Pinpoint the cell where the given text exists, returning its [X, Y] midpoint coordinate. 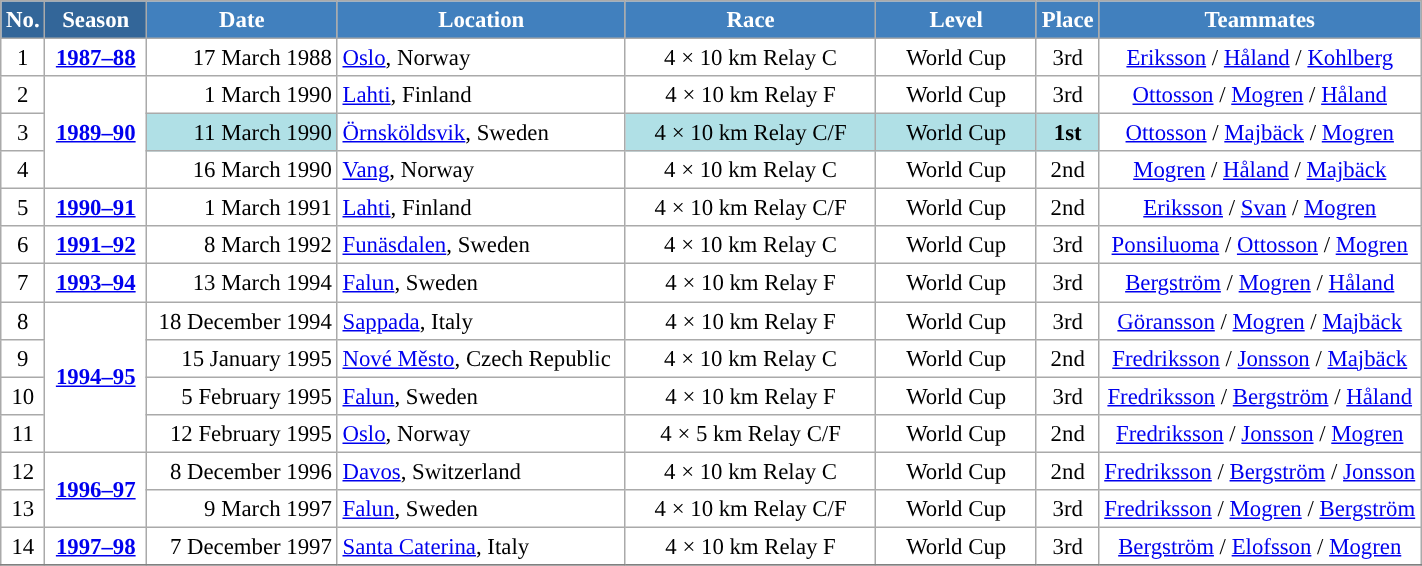
1994–95 [96, 377]
1 March 1990 [242, 95]
9 March 1997 [242, 509]
18 December 1994 [242, 321]
12 [23, 471]
Fredriksson / Jonsson / Mogren [1260, 433]
9 [23, 358]
15 January 1995 [242, 358]
5 February 1995 [242, 396]
11 [23, 433]
17 March 1988 [242, 58]
4 [23, 170]
Göransson / Mogren / Majbäck [1260, 321]
Teammates [1260, 20]
Funäsdalen, Sweden [481, 245]
Bergström / Mogren / Håland [1260, 283]
8 [23, 321]
Ottosson / Mogren / Håland [1260, 95]
Season [96, 20]
Davos, Switzerland [481, 471]
Ponsiluoma / Ottosson / Mogren [1260, 245]
1989–90 [96, 132]
16 March 1990 [242, 170]
8 March 1992 [242, 245]
11 March 1990 [242, 133]
Level [956, 20]
Santa Caterina, Italy [481, 546]
Eriksson / Svan / Mogren [1260, 208]
1997–98 [96, 546]
Date [242, 20]
1 March 1991 [242, 208]
14 [23, 546]
Fredriksson / Mogren / Bergström [1260, 509]
1996–97 [96, 490]
5 [23, 208]
Sappada, Italy [481, 321]
1 [23, 58]
10 [23, 396]
Fredriksson / Bergström / Håland [1260, 396]
1993–94 [96, 283]
Vang, Norway [481, 170]
7 [23, 283]
Ottosson / Majbäck / Mogren [1260, 133]
1990–91 [96, 208]
1st [1067, 133]
3 [23, 133]
Eriksson / Håland / Kohlberg [1260, 58]
1987–88 [96, 58]
Nové Město, Czech Republic [481, 358]
13 [23, 509]
6 [23, 245]
Place [1067, 20]
Race [750, 20]
12 February 1995 [242, 433]
Mogren / Håland / Majbäck [1260, 170]
Fredriksson / Jonsson / Majbäck [1260, 358]
1991–92 [96, 245]
Örnsköldsvik, Sweden [481, 133]
Location [481, 20]
2 [23, 95]
13 March 1994 [242, 283]
8 December 1996 [242, 471]
No. [23, 20]
4 × 5 km Relay C/F [750, 433]
7 December 1997 [242, 546]
Fredriksson / Bergström / Jonsson [1260, 471]
Bergström / Elofsson / Mogren [1260, 546]
